Output the (x, y) coordinate of the center of the cell containing the given text.  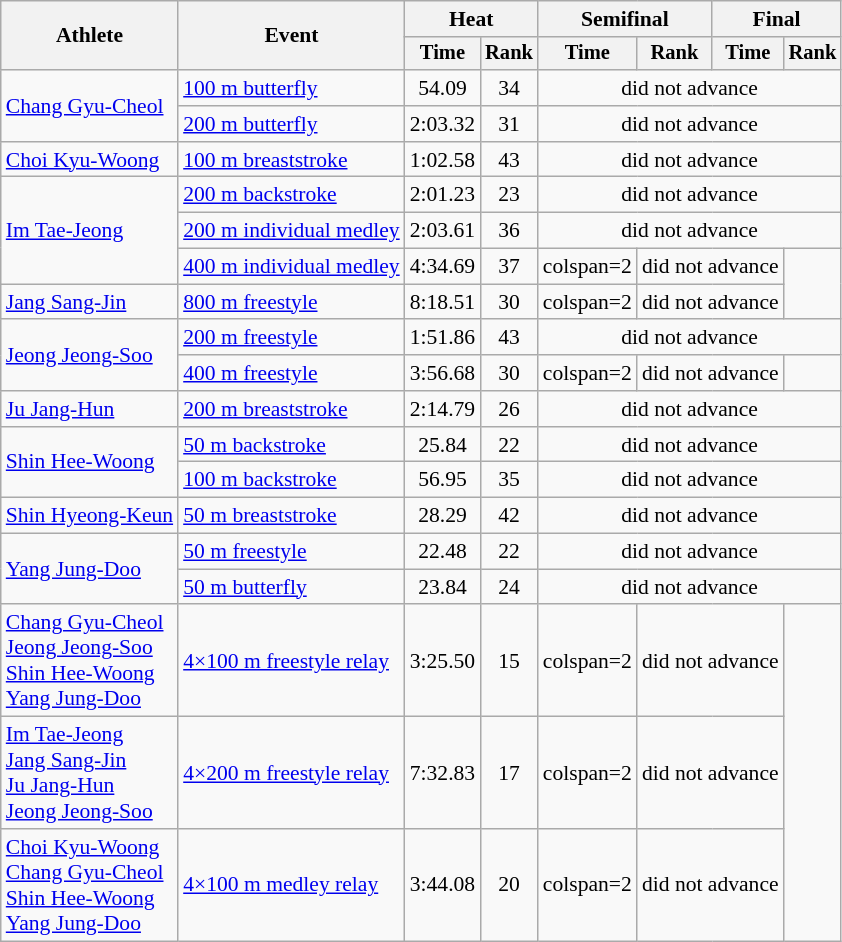
42 (509, 516)
2:03.32 (442, 124)
50 m backstroke (292, 445)
3:44.08 (442, 885)
800 m freestyle (292, 302)
37 (509, 267)
4×200 m freestyle relay (292, 773)
31 (509, 124)
Chang Gyu-Cheol (90, 106)
Im Tae-Jeong (90, 230)
24 (509, 587)
25.84 (442, 445)
15 (509, 661)
20 (509, 885)
50 m breaststroke (292, 516)
17 (509, 773)
56.95 (442, 480)
200 m individual medley (292, 231)
8:18.51 (442, 302)
200 m freestyle (292, 338)
23 (509, 195)
Ju Jang-Hun (90, 409)
100 m breaststroke (292, 160)
Shin Hee-Woong (90, 462)
2:03.61 (442, 231)
50 m freestyle (292, 552)
200 m breaststroke (292, 409)
Choi Kyu-Woong (90, 160)
1:51.86 (442, 338)
7:32.83 (442, 773)
100 m butterfly (292, 88)
23.84 (442, 587)
35 (509, 480)
200 m butterfly (292, 124)
Heat (472, 19)
4:34.69 (442, 267)
Semifinal (625, 19)
4×100 m freestyle relay (292, 661)
Jeong Jeong-Soo (90, 356)
Yang Jung-Doo (90, 570)
1:02.58 (442, 160)
50 m butterfly (292, 587)
22.48 (442, 552)
Choi Kyu-WoongChang Gyu-CheolShin Hee-WoongYang Jung-Doo (90, 885)
3:56.68 (442, 373)
54.09 (442, 88)
Chang Gyu-CheolJeong Jeong-SooShin Hee-WoongYang Jung-Doo (90, 661)
2:01.23 (442, 195)
26 (509, 409)
100 m backstroke (292, 480)
Athlete (90, 36)
4×100 m medley relay (292, 885)
2:14.79 (442, 409)
Event (292, 36)
400 m individual medley (292, 267)
28.29 (442, 516)
3:25.50 (442, 661)
Jang Sang-Jin (90, 302)
34 (509, 88)
Final (776, 19)
Shin Hyeong-Keun (90, 516)
400 m freestyle (292, 373)
Im Tae-JeongJang Sang-JinJu Jang-HunJeong Jeong-Soo (90, 773)
36 (509, 231)
200 m backstroke (292, 195)
